From the cell containing the given text, extract its center point as [x, y] coordinate. 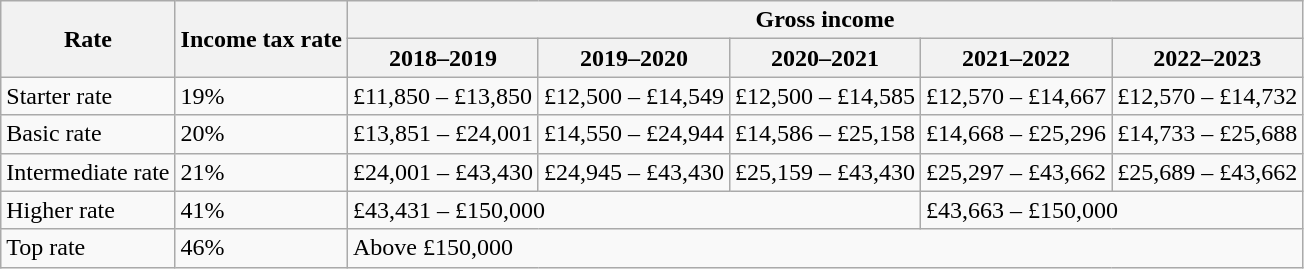
20% [261, 134]
Starter rate [88, 96]
£13,851 – £24,001 [442, 134]
Above £150,000 [824, 248]
£43,663 – £150,000 [1112, 210]
2021–2022 [1016, 58]
Higher rate [88, 210]
£25,159 – £43,430 [826, 172]
£11,850 – £13,850 [442, 96]
Top rate [88, 248]
£14,668 – £25,296 [1016, 134]
£25,689 – £43,662 [1208, 172]
£43,431 – £150,000 [634, 210]
£12,570 – £14,667 [1016, 96]
Basic rate [88, 134]
2018–2019 [442, 58]
£24,945 – £43,430 [634, 172]
£12,500 – £14,585 [826, 96]
£12,570 – £14,732 [1208, 96]
46% [261, 248]
2020–2021 [826, 58]
Intermediate rate [88, 172]
£14,550 – £24,944 [634, 134]
£12,500 – £14,549 [634, 96]
2022–2023 [1208, 58]
19% [261, 96]
2019–2020 [634, 58]
£14,733 – £25,688 [1208, 134]
21% [261, 172]
Income tax rate [261, 39]
41% [261, 210]
Gross income [824, 20]
£24,001 – £43,430 [442, 172]
£14,586 – £25,158 [826, 134]
£25,297 – £43,662 [1016, 172]
Rate [88, 39]
